Find where the given text appears and provide that cell's center as [X, Y] coordinate. 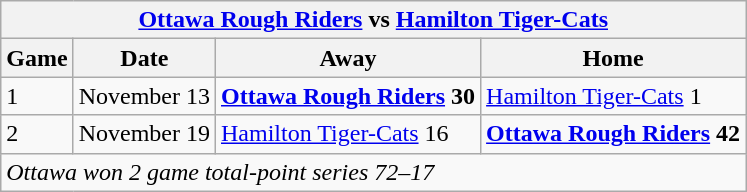
Home [614, 58]
November 19 [144, 134]
November 13 [144, 96]
2 [37, 134]
Ottawa Rough Riders 30 [348, 96]
1 [37, 96]
Hamilton Tiger-Cats 16 [348, 134]
Ottawa Rough Riders vs Hamilton Tiger-Cats [374, 20]
Ottawa won 2 game total-point series 72–17 [374, 172]
Away [348, 58]
Game [37, 58]
Ottawa Rough Riders 42 [614, 134]
Date [144, 58]
Hamilton Tiger-Cats 1 [614, 96]
